Detect which cell encompasses the target text, then output its [X, Y] center coordinate. 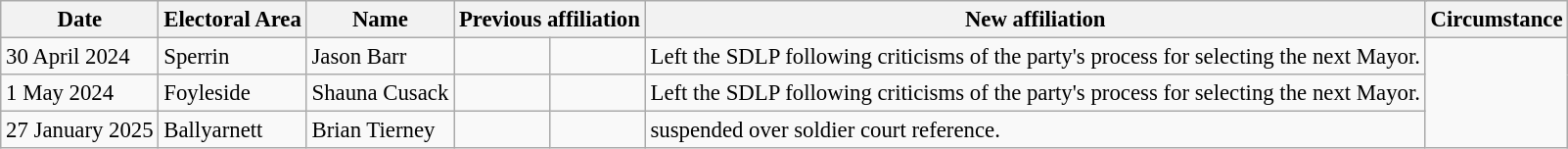
27 January 2025 [80, 130]
Sperrin [233, 57]
Brian Tierney [380, 130]
Circumstance [1497, 20]
Shauna Cusack [380, 93]
Previous affiliation [550, 20]
Electoral Area [233, 20]
suspended over soldier court reference. [1036, 130]
Foyleside [233, 93]
30 April 2024 [80, 57]
Jason Barr [380, 57]
Ballyarnett [233, 130]
Name [380, 20]
1 May 2024 [80, 93]
New affiliation [1036, 20]
Date [80, 20]
